From the cell containing the given text, extract its center point as [x, y] coordinate. 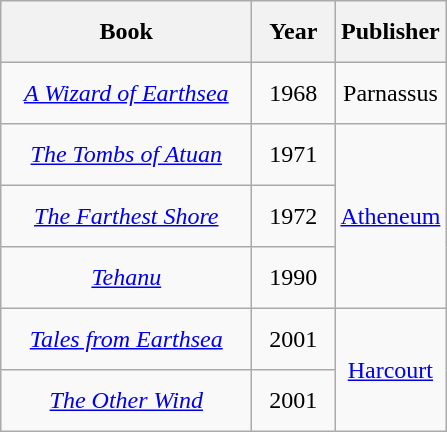
1968 [294, 93]
Publisher [390, 32]
1990 [294, 278]
A Wizard of Earthsea [126, 93]
The Other Wind [126, 401]
Tehanu [126, 278]
Atheneum [390, 216]
Harcourt [390, 370]
The Tombs of Atuan [126, 155]
1972 [294, 216]
Tales from Earthsea [126, 339]
1971 [294, 155]
Parnassus [390, 93]
Book [126, 32]
Year [294, 32]
The Farthest Shore [126, 216]
